Detect which cell encompasses the target text, then output its [X, Y] center coordinate. 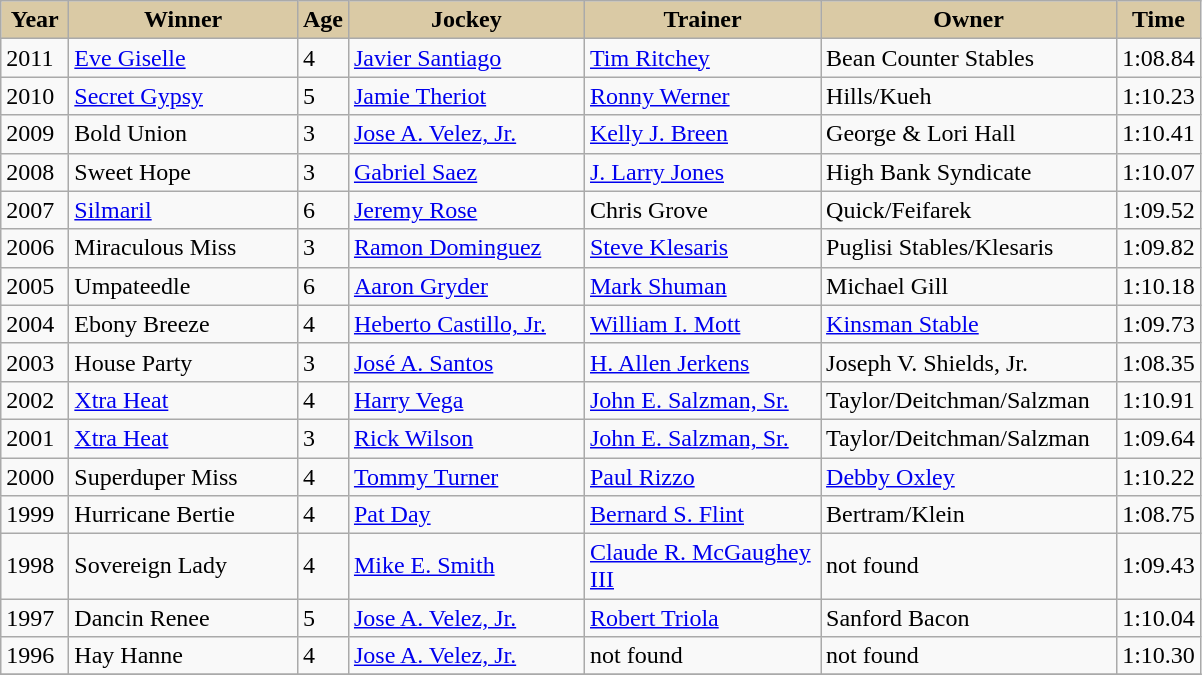
2010 [35, 96]
Tommy Turner [466, 477]
2002 [35, 400]
Age [322, 20]
1:08.35 [1159, 362]
Mark Shuman [702, 286]
1:09.64 [1159, 438]
Joseph V. Shields, Jr. [969, 362]
1996 [35, 656]
Robert Triola [702, 618]
2003 [35, 362]
1:10.30 [1159, 656]
2005 [35, 286]
1:09.52 [1159, 210]
William I. Mott [702, 324]
2001 [35, 438]
Puglisi Stables/Klesaris [969, 248]
Jamie Theriot [466, 96]
Chris Grove [702, 210]
Heberto Castillo, Jr. [466, 324]
Quick/Feifarek [969, 210]
Ronny Werner [702, 96]
1998 [35, 566]
Kinsman Stable [969, 324]
1:10.04 [1159, 618]
Bernard S. Flint [702, 515]
Mike E. Smith [466, 566]
Javier Santiago [466, 58]
Bold Union [184, 134]
2007 [35, 210]
Sanford Bacon [969, 618]
Superduper Miss [184, 477]
Hills/Kueh [969, 96]
1:09.43 [1159, 566]
High Bank Syndicate [969, 172]
2000 [35, 477]
Paul Rizzo [702, 477]
1:10.22 [1159, 477]
Rick Wilson [466, 438]
1:10.18 [1159, 286]
Gabriel Saez [466, 172]
Secret Gypsy [184, 96]
2008 [35, 172]
1:10.91 [1159, 400]
José A. Santos [466, 362]
Year [35, 20]
1:08.84 [1159, 58]
George & Lori Hall [969, 134]
Sweet Hope [184, 172]
2011 [35, 58]
Umpateedle [184, 286]
1:10.07 [1159, 172]
Time [1159, 20]
1999 [35, 515]
Tim Ritchey [702, 58]
1:09.73 [1159, 324]
Winner [184, 20]
Aaron Gryder [466, 286]
Hay Hanne [184, 656]
Debby Oxley [969, 477]
Owner [969, 20]
1:10.23 [1159, 96]
Pat Day [466, 515]
Kelly J. Breen [702, 134]
Ramon Dominguez [466, 248]
Steve Klesaris [702, 248]
Bean Counter Stables [969, 58]
Trainer [702, 20]
1:10.41 [1159, 134]
Hurricane Bertie [184, 515]
Sovereign Lady [184, 566]
Bertram/Klein [969, 515]
Michael Gill [969, 286]
House Party [184, 362]
Claude R. McGaughey III [702, 566]
H. Allen Jerkens [702, 362]
2006 [35, 248]
Jeremy Rose [466, 210]
Dancin Renee [184, 618]
Harry Vega [466, 400]
Ebony Breeze [184, 324]
Miraculous Miss [184, 248]
Jockey [466, 20]
Eve Giselle [184, 58]
1:09.82 [1159, 248]
J. Larry Jones [702, 172]
1:08.75 [1159, 515]
1997 [35, 618]
2004 [35, 324]
Silmaril [184, 210]
2009 [35, 134]
